Return [X, Y] of the center of cell containing provided text 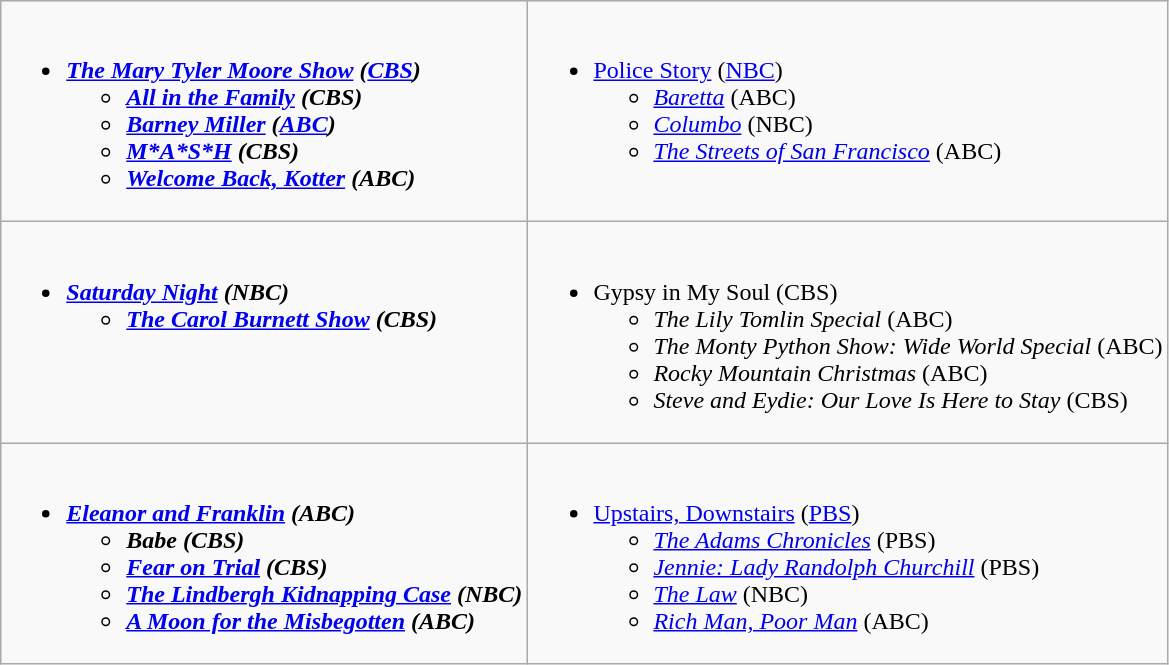
The Mary Tyler Moore Show (CBS)All in the Family (CBS)Barney Miller (ABC)M*A*S*H (CBS)Welcome Back, Kotter (ABC) [264, 112]
Eleanor and Franklin (ABC)Babe (CBS)Fear on Trial (CBS)The Lindbergh Kidnapping Case (NBC)A Moon for the Misbegotten (ABC) [264, 554]
Saturday Night (NBC)The Carol Burnett Show (CBS) [264, 332]
Upstairs, Downstairs (PBS)The Adams Chronicles (PBS)Jennie: Lady Randolph Churchill (PBS)The Law (NBC)Rich Man, Poor Man (ABC) [848, 554]
Police Story (NBC)Baretta (ABC)Columbo (NBC)The Streets of San Francisco (ABC) [848, 112]
